Pinpoint the cell where the given text exists, returning its (X, Y) midpoint coordinate. 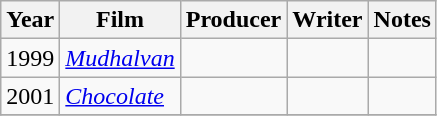
Producer (234, 20)
Notes (402, 20)
Chocolate (120, 96)
2001 (30, 96)
Writer (328, 20)
Mudhalvan (120, 58)
1999 (30, 58)
Year (30, 20)
Film (120, 20)
